Capture the cell that displays the provided text and extract its (X, Y) central coordinate. 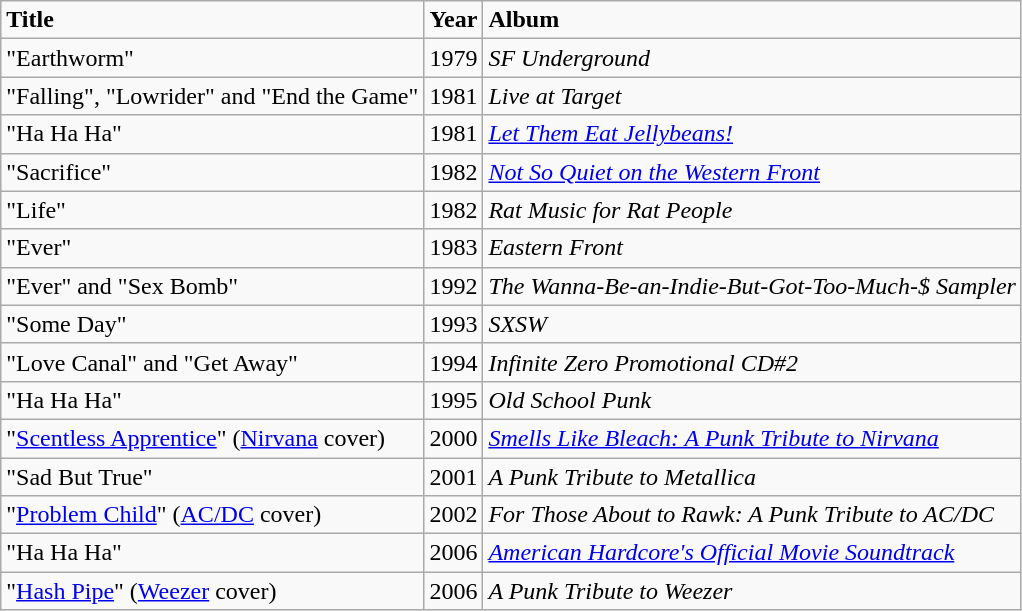
The Wanna-Be-an-Indie-But-Got-Too-Much-$ Sampler (752, 286)
"Hash Pipe" (Weezer cover) (212, 591)
1979 (454, 58)
For Those About to Rawk: A Punk Tribute to AC/DC (752, 515)
Album (752, 20)
Not So Quiet on the Western Front (752, 172)
SXSW (752, 324)
"Falling", "Lowrider" and "End the Game" (212, 96)
SF Underground (752, 58)
1993 (454, 324)
1983 (454, 248)
A Punk Tribute to Weezer (752, 591)
"Sacrifice" (212, 172)
Infinite Zero Promotional CD#2 (752, 362)
Rat Music for Rat People (752, 210)
"Sad But True" (212, 477)
"Ever" and "Sex Bomb" (212, 286)
"Love Canal" and "Get Away" (212, 362)
"Some Day" (212, 324)
1995 (454, 400)
American Hardcore's Official Movie Soundtrack (752, 553)
"Earthworm" (212, 58)
"Scentless Apprentice" (Nirvana cover) (212, 438)
1992 (454, 286)
Smells Like Bleach: A Punk Tribute to Nirvana (752, 438)
"Ever" (212, 248)
Eastern Front (752, 248)
"Life" (212, 210)
2001 (454, 477)
Let Them Eat Jellybeans! (752, 134)
"Problem Child" (AC/DC cover) (212, 515)
Live at Target (752, 96)
2002 (454, 515)
Year (454, 20)
Title (212, 20)
A Punk Tribute to Metallica (752, 477)
2000 (454, 438)
1994 (454, 362)
Old School Punk (752, 400)
